Extract the (x, y) coordinate from the center of the cell holding the provided text.  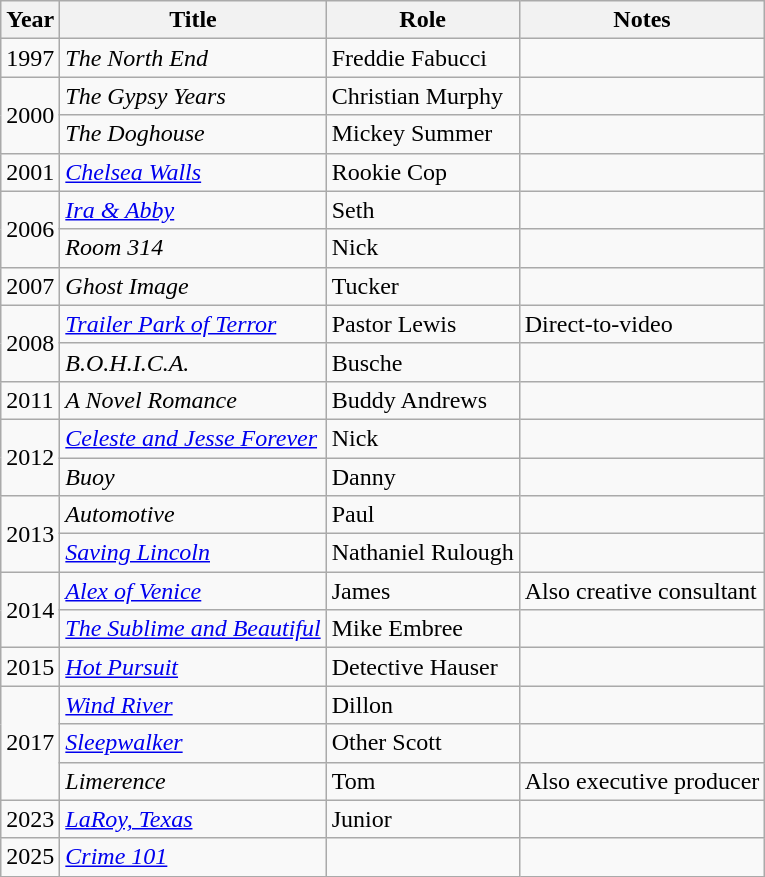
2007 (30, 286)
Other Scott (422, 743)
Dillon (422, 705)
B.O.H.I.C.A. (193, 362)
Automotive (193, 515)
Busche (422, 362)
Also creative consultant (642, 591)
2000 (30, 115)
2023 (30, 819)
Junior (422, 819)
LaRoy, Texas (193, 819)
2011 (30, 400)
2012 (30, 457)
Year (30, 20)
Role (422, 20)
Freddie Fabucci (422, 58)
Celeste and Jesse Forever (193, 438)
2008 (30, 343)
1997 (30, 58)
Mike Embree (422, 629)
Wind River (193, 705)
Christian Murphy (422, 96)
2006 (30, 229)
Alex of Venice (193, 591)
The North End (193, 58)
Trailer Park of Terror (193, 324)
The Sublime and Beautiful (193, 629)
Detective Hauser (422, 667)
Tom (422, 781)
Paul (422, 515)
The Doghouse (193, 134)
Rookie Cop (422, 172)
Seth (422, 210)
2013 (30, 534)
Also executive producer (642, 781)
Tucker (422, 286)
Saving Lincoln (193, 553)
Ira & Abby (193, 210)
A Novel Romance (193, 400)
2015 (30, 667)
Notes (642, 20)
Danny (422, 477)
Pastor Lewis (422, 324)
Limerence (193, 781)
Room 314 (193, 248)
Buoy (193, 477)
2001 (30, 172)
Crime 101 (193, 857)
Hot Pursuit (193, 667)
Title (193, 20)
2014 (30, 610)
Sleepwalker (193, 743)
Nathaniel Rulough (422, 553)
Direct-to-video (642, 324)
Buddy Andrews (422, 400)
Chelsea Walls (193, 172)
Ghost Image (193, 286)
2017 (30, 743)
2025 (30, 857)
James (422, 591)
Mickey Summer (422, 134)
The Gypsy Years (193, 96)
